Identify which cell holds the provided text, then report its (x, y) central coordinate. 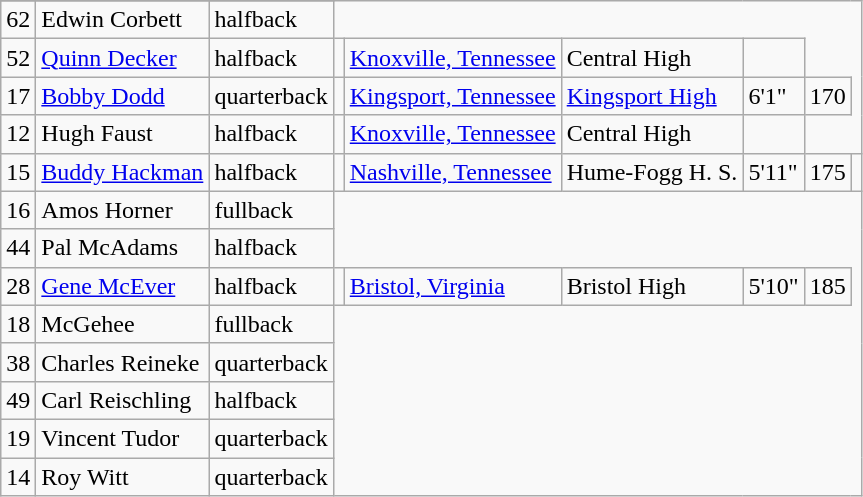
15 (18, 172)
185 (828, 286)
Bobby Dodd (122, 96)
38 (18, 362)
Hugh Faust (122, 134)
Buddy Hackman (122, 172)
18 (18, 324)
Roy Witt (122, 477)
Nashville, Tennessee (452, 172)
Kingsport, Tennessee (452, 96)
Kingsport High (652, 96)
170 (828, 96)
44 (18, 248)
Bristol, Virginia (452, 286)
52 (18, 58)
Charles Reineke (122, 362)
16 (18, 210)
Hume-Fogg H. S. (652, 172)
62 (18, 20)
Carl Reischling (122, 400)
175 (828, 172)
12 (18, 134)
5'11" (774, 172)
McGehee (122, 324)
Edwin Corbett (122, 20)
5'10" (774, 286)
19 (18, 438)
49 (18, 400)
14 (18, 477)
Amos Horner (122, 210)
Quinn Decker (122, 58)
17 (18, 96)
Vincent Tudor (122, 438)
Gene McEver (122, 286)
6'1" (774, 96)
Bristol High (652, 286)
Pal McAdams (122, 248)
28 (18, 286)
